Output the (X, Y) coordinate of the center of the cell containing the given text.  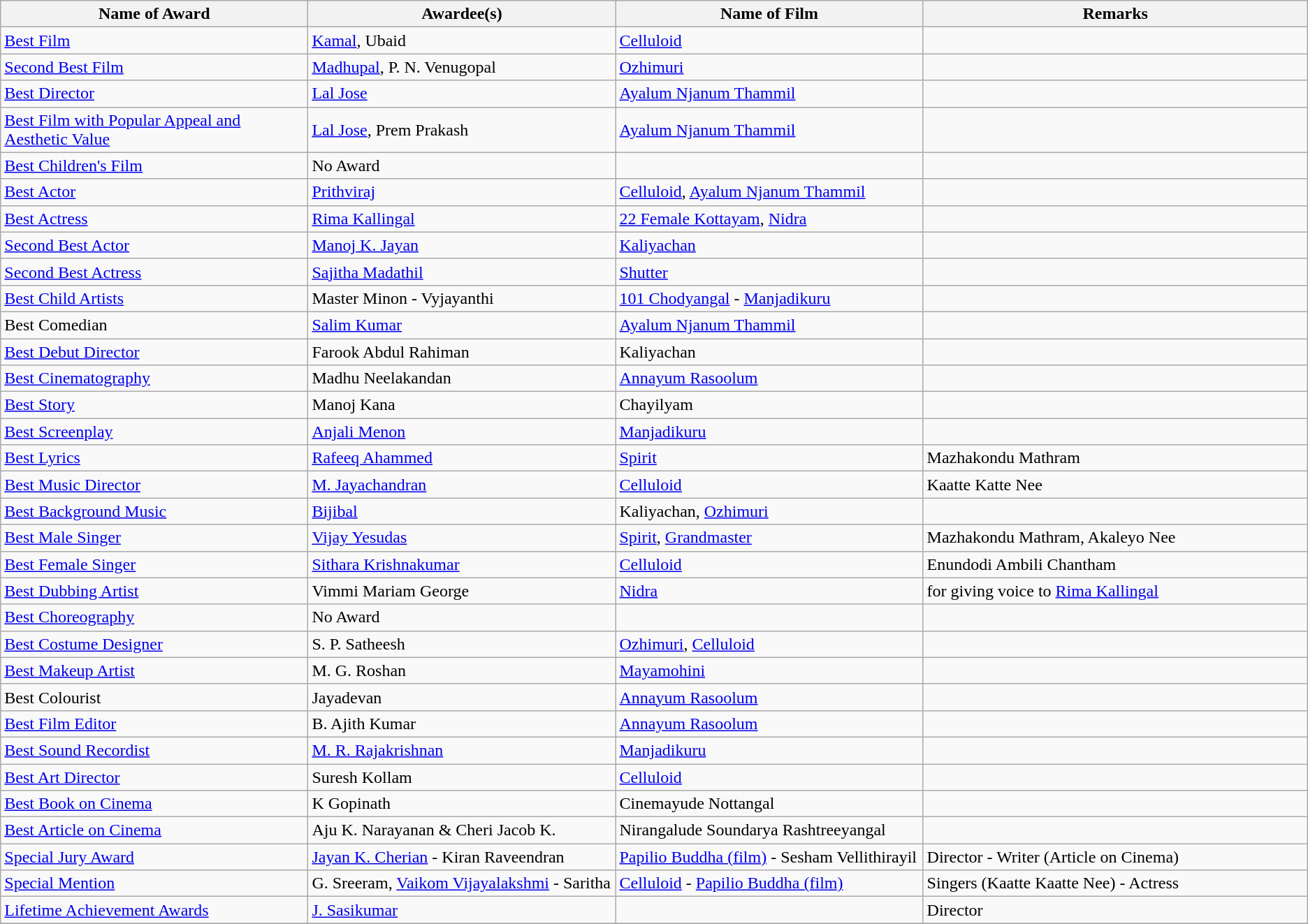
M. G. Roshan (462, 670)
Lal Jose (462, 94)
Papilio Buddha (film) - Sesham Vellithirayil (769, 857)
Best Music Director (154, 485)
Second Best Film (154, 67)
Madhupal, P. N. Venugopal (462, 67)
22 Female Kottayam, Nidra (769, 219)
Best Comedian (154, 325)
Kaatte Katte Nee (1115, 485)
Bijibal (462, 511)
M. R. Rajakrishnan (462, 750)
Rima Kallingal (462, 219)
Ozhimuri (769, 67)
Chayilyam (769, 405)
Best Colourist (154, 697)
Anjali Menon (462, 432)
Shutter (769, 272)
Best Costume Designer (154, 644)
Farook Abdul Rahiman (462, 351)
J. Sasikumar (462, 910)
Best Film with Popular Appeal and Aesthetic Value (154, 130)
Spirit (769, 458)
for giving voice to Rima Kallingal (1115, 591)
Spirit, Grandmaster (769, 538)
M. Jayachandran (462, 485)
Celluloid, Ayalum Njanum Thammil (769, 192)
Best Child Artists (154, 298)
Celluloid - Papilio Buddha (film) (769, 883)
Best Background Music (154, 511)
Manoj Kana (462, 405)
Second Best Actress (154, 272)
Best Actress (154, 219)
Best Art Director (154, 777)
Lifetime Achievement Awards (154, 910)
Best Male Singer (154, 538)
Name of Film (769, 14)
Salim Kumar (462, 325)
Ozhimuri, Celluloid (769, 644)
Sajitha Madathil (462, 272)
Best Cinematography (154, 379)
Best Lyrics (154, 458)
Cinemayude Nottangal (769, 804)
Best Sound Recordist (154, 750)
Awardee(s) (462, 14)
K Gopinath (462, 804)
Director (1115, 910)
B. Ajith Kumar (462, 724)
Best Children's Film (154, 166)
Best Film (154, 41)
Best Debut Director (154, 351)
Best Book on Cinema (154, 804)
Best Story (154, 405)
Mazhakondu Mathram, Akaleyo Nee (1115, 538)
Lal Jose, Prem Prakash (462, 130)
Rafeeq Ahammed (462, 458)
Master Minon - Vyjayanthi (462, 298)
G. Sreeram, Vaikom Vijayalakshmi - Saritha (462, 883)
Enundodi Ambili Chantham (1115, 564)
S. P. Satheesh (462, 644)
Mayamohini (769, 670)
Singers (Kaatte Kaatte Nee) - Actress (1115, 883)
Special Mention (154, 883)
Nidra (769, 591)
Suresh Kollam (462, 777)
Best Female Singer (154, 564)
Second Best Actor (154, 245)
Best Choreography (154, 617)
Kamal, Ubaid (462, 41)
Best Dubbing Artist (154, 591)
Madhu Neelakandan (462, 379)
Nirangalude Soundarya Rashtreeyangal (769, 830)
Name of Award (154, 14)
Best Screenplay (154, 432)
Prithviraj (462, 192)
Director - Writer (Article on Cinema) (1115, 857)
Vimmi Mariam George (462, 591)
Sithara Krishnakumar (462, 564)
Best Director (154, 94)
Remarks (1115, 14)
Jayan K. Cherian - Kiran Raveendran (462, 857)
Special Jury Award (154, 857)
Manoj K. Jayan (462, 245)
Kaliyachan, Ozhimuri (769, 511)
Best Film Editor (154, 724)
Vijay Yesudas (462, 538)
Best Actor (154, 192)
Aju K. Narayanan & Cheri Jacob K. (462, 830)
Best Article on Cinema (154, 830)
Jayadevan (462, 697)
101 Chodyangal - Manjadikuru (769, 298)
Best Makeup Artist (154, 670)
Mazhakondu Mathram (1115, 458)
